Determine the (x, y) coordinate at the center of the cell enclosing the given text.  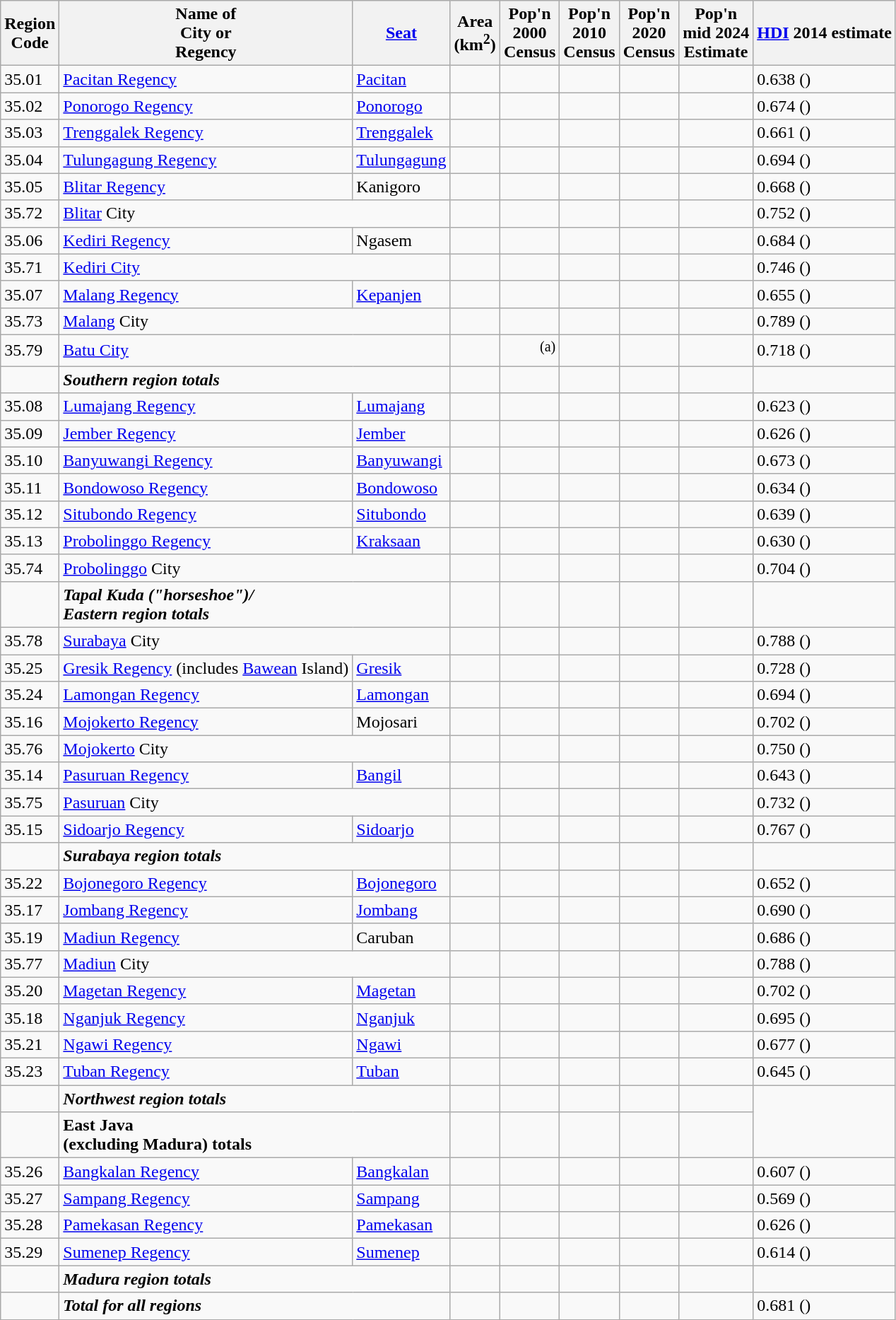
Situbondo (401, 514)
Banyuwangi (401, 460)
Sidoarjo Regency (206, 829)
0.673 () (825, 460)
Seat (401, 33)
0.789 () (825, 321)
35.12 (30, 514)
Ponorogo Regency (206, 106)
Kediri City (254, 267)
0.634 () (825, 487)
35.76 (30, 749)
35.07 (30, 294)
Bangkalan Regency (206, 1172)
35.29 (30, 1252)
Pacitan (401, 79)
Malang Regency (206, 294)
35.74 (30, 568)
Magetan (401, 991)
Ngawi Regency (206, 1044)
0.614 () (825, 1252)
Jember Regency (206, 433)
Bojonegoro (401, 883)
Bondowoso Regency (206, 487)
35.18 (30, 1017)
Region Code (30, 33)
Ponorogo (401, 106)
35.19 (30, 937)
Kepanjen (401, 294)
0.681 () (825, 1306)
Probolinggo City (254, 568)
Sumenep (401, 1252)
Pacitan Regency (206, 79)
Pop'n2000Census (529, 33)
Madura region totals (254, 1279)
Nganjuk (401, 1017)
Pasuruan City (254, 802)
35.72 (30, 214)
Blitar City (254, 214)
35.22 (30, 883)
35.16 (30, 722)
0.728 () (825, 668)
Sampang Regency (206, 1198)
Tuban (401, 1072)
0.652 () (825, 883)
0.732 () (825, 802)
Jombang Regency (206, 910)
35.15 (30, 829)
Total for all regions (254, 1306)
0.674 () (825, 106)
Pop'n2010Census (589, 33)
0.643 () (825, 776)
Tulungagung Regency (206, 160)
0.638 () (825, 79)
35.28 (30, 1225)
0.607 () (825, 1172)
0.630 () (825, 541)
Kediri Regency (206, 240)
35.17 (30, 910)
35.21 (30, 1044)
35.73 (30, 321)
35.77 (30, 964)
Jember (401, 433)
Magetan Regency (206, 991)
35.23 (30, 1072)
35.79 (30, 351)
Blitar Regency (206, 187)
Situbondo Regency (206, 514)
Caruban (401, 937)
Mojokerto Regency (206, 722)
Bangkalan (401, 1172)
Lumajang Regency (206, 407)
Surabaya City (254, 641)
0.690 () (825, 910)
0.684 () (825, 240)
Area(km2) (475, 33)
Nganjuk Regency (206, 1017)
Mojosari (401, 722)
Banyuwangi Regency (206, 460)
0.645 () (825, 1072)
35.09 (30, 433)
0.746 () (825, 267)
Pop'n2020Census (649, 33)
Madiun Regency (206, 937)
Northwest region totals (254, 1099)
Bondowoso (401, 487)
0.668 () (825, 187)
35.05 (30, 187)
Batu City (254, 351)
0.655 () (825, 294)
0.661 () (825, 133)
35.24 (30, 695)
Southern region totals (254, 380)
Sampang (401, 1198)
Tuban Regency (206, 1072)
Lumajang (401, 407)
Lamongan Regency (206, 695)
0.569 () (825, 1198)
Sumenep Regency (206, 1252)
East Java (excluding Madura) totals (254, 1135)
35.06 (30, 240)
0.623 () (825, 407)
0.686 () (825, 937)
35.20 (30, 991)
Malang City (254, 321)
Mojokerto City (254, 749)
0.677 () (825, 1044)
35.08 (30, 407)
35.03 (30, 133)
35.11 (30, 487)
Probolinggo Regency (206, 541)
0.767 () (825, 829)
Trenggalek (401, 133)
35.14 (30, 776)
(a) (529, 351)
Kraksaan (401, 541)
Name ofCity orRegency (206, 33)
35.04 (30, 160)
35.25 (30, 668)
35.10 (30, 460)
0.704 () (825, 568)
Jombang (401, 910)
Pamekasan (401, 1225)
0.718 () (825, 351)
35.71 (30, 267)
Pasuruan Regency (206, 776)
Sidoarjo (401, 829)
Pop'nmid 2024Estimate (717, 33)
0.752 () (825, 214)
35.02 (30, 106)
35.27 (30, 1198)
Lamongan (401, 695)
0.750 () (825, 749)
0.639 () (825, 514)
Bangil (401, 776)
Tulungagung (401, 160)
Tapal Kuda ("horseshoe")/Eastern region totals (254, 604)
Trenggalek Regency (206, 133)
Ngawi (401, 1044)
Ngasem (401, 240)
Kanigoro (401, 187)
Gresik (401, 668)
35.75 (30, 802)
35.13 (30, 541)
35.01 (30, 79)
35.26 (30, 1172)
Pamekasan Regency (206, 1225)
Surabaya region totals (254, 856)
Gresik Regency (includes Bawean Island) (206, 668)
Bojonegoro Regency (206, 883)
HDI 2014 estimate (825, 33)
0.695 () (825, 1017)
Madiun City (254, 964)
35.78 (30, 641)
